Locate the cell with the specified text and output its (x, y) center coordinate. 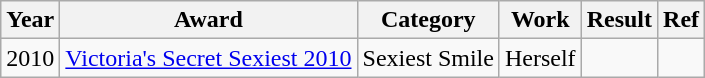
Result (619, 20)
2010 (30, 58)
Sexiest Smile (428, 58)
Category (428, 20)
Herself (540, 58)
Work (540, 20)
Year (30, 20)
Ref (682, 20)
Award (208, 20)
Victoria's Secret Sexiest 2010 (208, 58)
